For the text-containing cell, return its midpoint in (X, Y) coordinate format. 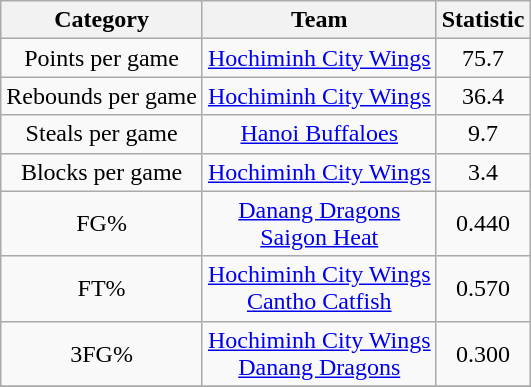
3.4 (483, 172)
Blocks per game (102, 172)
Team (319, 20)
Danang Dragons Saigon Heat (319, 224)
36.4 (483, 96)
75.7 (483, 58)
FT% (102, 288)
Hochiminh City Wings Danang Dragons (319, 354)
9.7 (483, 134)
0.300 (483, 354)
Points per game (102, 58)
Category (102, 20)
3FG% (102, 354)
0.570 (483, 288)
FG% (102, 224)
Hanoi Buffaloes (319, 134)
Rebounds per game (102, 96)
Steals per game (102, 134)
0.440 (483, 224)
Statistic (483, 20)
Hochiminh City Wings Cantho Catfish (319, 288)
